Return the (x, y) coordinate for the center point of the cell that contains the specified text.  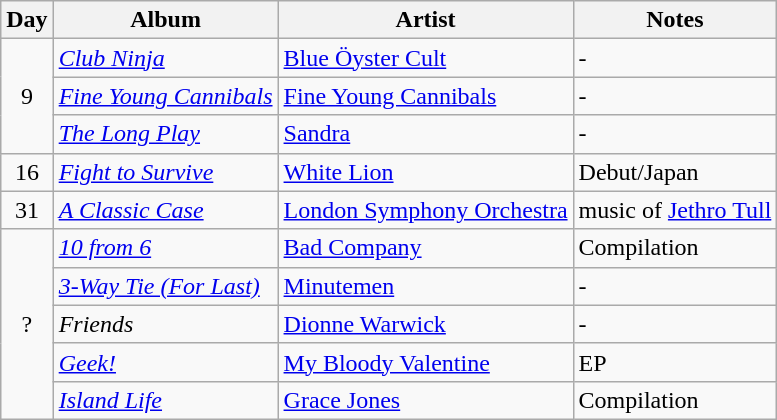
Grace Jones (426, 400)
London Symphony Orchestra (426, 210)
31 (27, 210)
3-Way Tie (For Last) (166, 286)
9 (27, 96)
Notes (675, 20)
Bad Company (426, 248)
16 (27, 172)
A Classic Case (166, 210)
White Lion (426, 172)
EP (675, 362)
Club Ninja (166, 58)
Friends (166, 324)
10 from 6 (166, 248)
Album (166, 20)
Island Life (166, 400)
Fight to Survive (166, 172)
Blue Öyster Cult (426, 58)
Debut/Japan (675, 172)
Geek! (166, 362)
Minutemen (426, 286)
Sandra (426, 134)
? (27, 324)
Artist (426, 20)
My Bloody Valentine (426, 362)
The Long Play (166, 134)
Day (27, 20)
Dionne Warwick (426, 324)
music of Jethro Tull (675, 210)
